Output the (X, Y) coordinate of the center of the cell containing the given text.  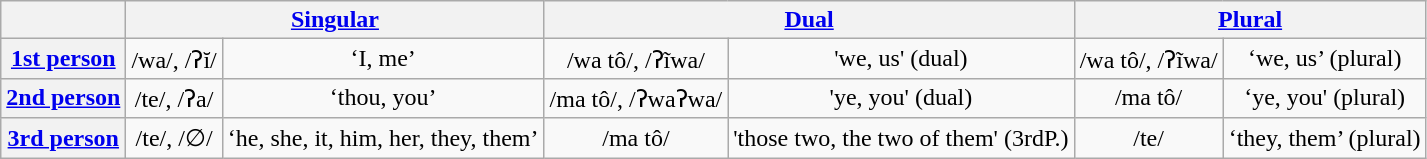
Dual (809, 20)
/ma tô/, /ʔwaʔwa/ (636, 98)
/te/, /ʔa/ (174, 98)
3rd person (64, 138)
'ye, you' (dual) (901, 98)
‘I, me’ (383, 59)
Singular (335, 20)
/wa/, /ʔĭ/ (174, 59)
‘ye, you' (plural) (1324, 98)
‘we, us’ (plural) (1324, 59)
/te/, /∅/ (174, 138)
2nd person (64, 98)
'we, us' (dual) (901, 59)
Plural (1250, 20)
/te/ (1148, 138)
‘they, them’ (plural) (1324, 138)
'those two, the two of them' (3rdP.) (901, 138)
‘thou, you’ (383, 98)
‘he, she, it, him, her, they, them’ (383, 138)
1st person (64, 59)
